Provide the (X, Y) coordinate of the cell's center where the given text is located.  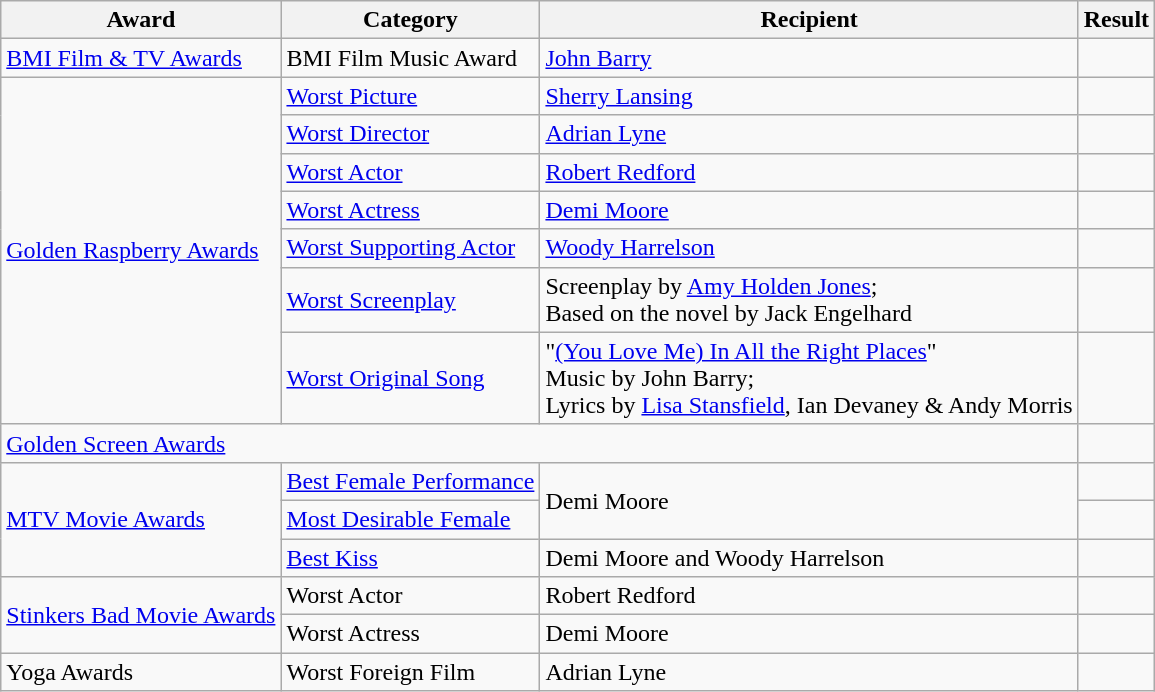
Golden Screen Awards (540, 443)
BMI Film Music Award (410, 58)
Recipient (809, 20)
Woody Harrelson (809, 248)
"(You Love Me) In All the Right Places" Music by John Barry; Lyrics by Lisa Stansfield, Ian Devaney & Andy Morris (809, 378)
Worst Foreign Film (410, 672)
Demi Moore and Woody Harrelson (809, 557)
John Barry (809, 58)
Worst Screenplay (410, 300)
Best Kiss (410, 557)
Sherry Lansing (809, 96)
Worst Supporting Actor (410, 248)
Stinkers Bad Movie Awards (141, 615)
Result (1116, 20)
Award (141, 20)
Most Desirable Female (410, 519)
BMI Film & TV Awards (141, 58)
MTV Movie Awards (141, 519)
Worst Picture (410, 96)
Worst Original Song (410, 378)
Best Female Performance (410, 481)
Worst Director (410, 134)
Screenplay by Amy Holden Jones; Based on the novel by Jack Engelhard (809, 300)
Golden Raspberry Awards (141, 250)
Category (410, 20)
Yoga Awards (141, 672)
